Return [X, Y] of the center of cell containing provided text 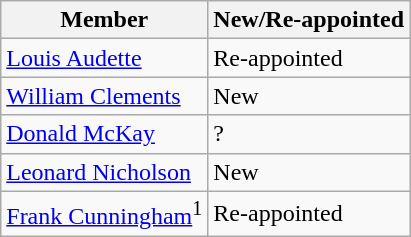
Frank Cunningham1 [104, 214]
? [309, 134]
New/Re-appointed [309, 20]
Member [104, 20]
Leonard Nicholson [104, 172]
Louis Audette [104, 58]
William Clements [104, 96]
Donald McKay [104, 134]
